For the text-containing cell, return its midpoint in [X, Y] coordinate format. 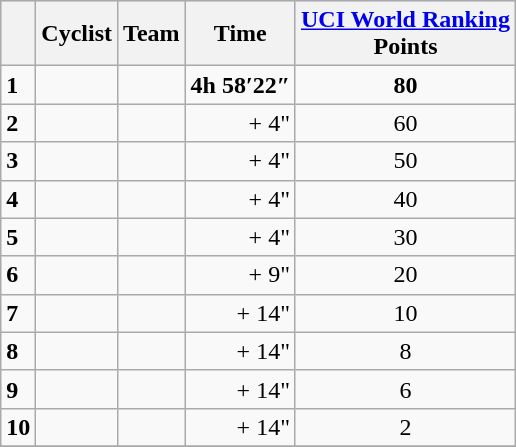
Time [240, 34]
4h 58′22″ [240, 85]
80 [405, 85]
Cyclist [77, 34]
40 [405, 199]
4 [18, 199]
1 [18, 85]
20 [405, 275]
60 [405, 123]
UCI World RankingPoints [405, 34]
Team [152, 34]
5 [18, 237]
7 [18, 313]
3 [18, 161]
9 [18, 389]
30 [405, 237]
50 [405, 161]
+ 9" [240, 275]
